Determine the [X, Y] coordinate at the center of the cell enclosing the given text.  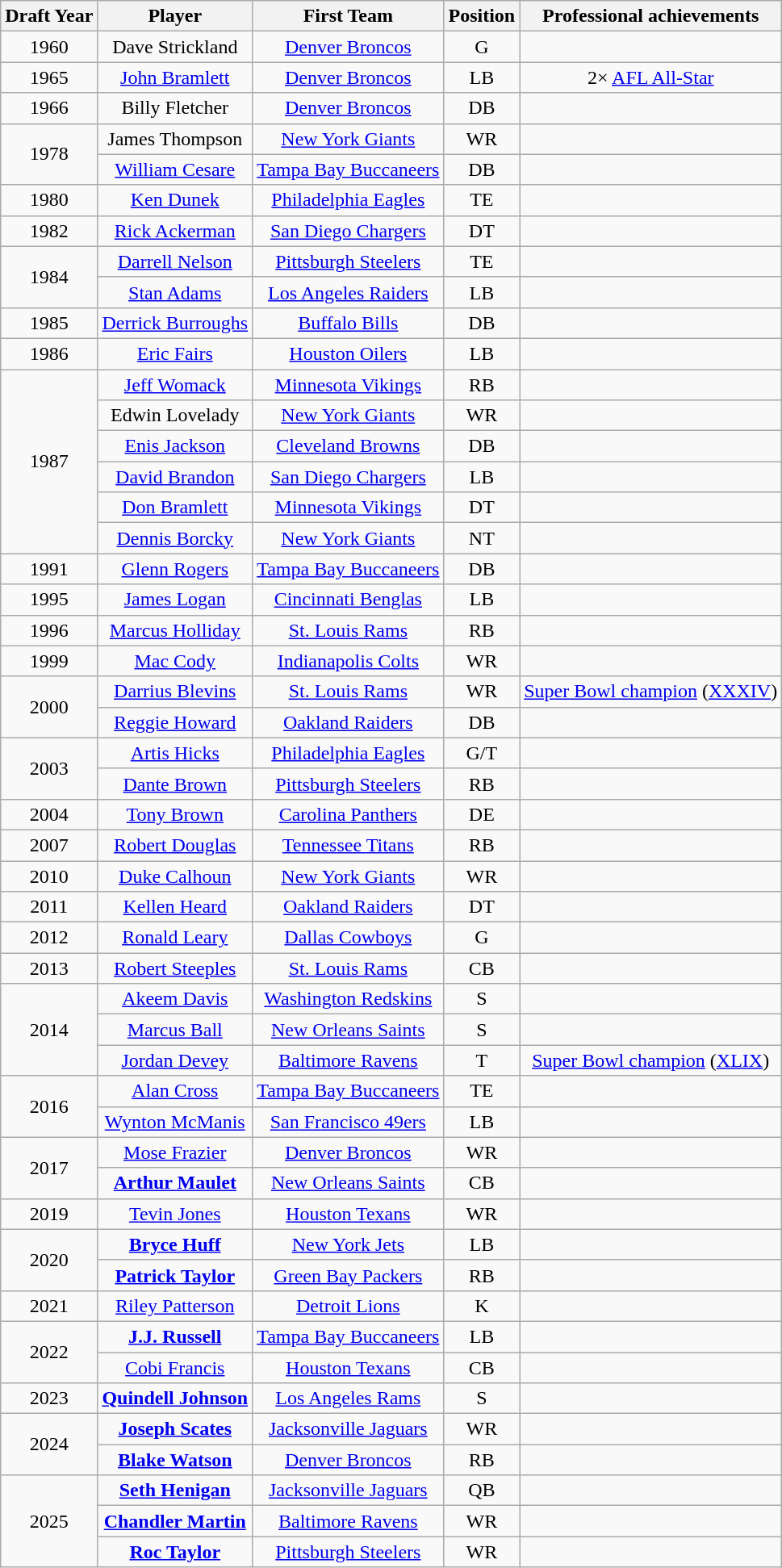
2013 [49, 968]
William Cesare [175, 169]
1982 [49, 231]
2025 [49, 1521]
2024 [49, 1445]
Robert Douglas [175, 845]
Ronald Leary [175, 938]
First Team [349, 16]
QB [482, 1491]
James Thompson [175, 139]
1985 [49, 323]
Super Bowl champion (XXXIV) [650, 692]
Darrius Blevins [175, 692]
2014 [49, 1030]
Reggie Howard [175, 722]
Detroit Lions [349, 1306]
2022 [49, 1352]
G/T [482, 753]
2017 [49, 1168]
Arthur Maulet [175, 1183]
Dante Brown [175, 784]
NT [482, 538]
Rick Ackerman [175, 231]
2016 [49, 1106]
2020 [49, 1260]
Roc Taylor [175, 1552]
Tony Brown [175, 814]
Darrell Nelson [175, 261]
Jordan Devey [175, 1060]
2003 [49, 768]
1960 [49, 47]
Seth Henigan [175, 1491]
1978 [49, 154]
Indianapolis Colts [349, 661]
James Logan [175, 600]
Marcus Ball [175, 1030]
Chandler Martin [175, 1521]
Player [175, 16]
Carolina Panthers [349, 814]
Draft Year [49, 16]
Dennis Borcky [175, 538]
Stan Adams [175, 292]
Alan Cross [175, 1091]
Position [482, 16]
Glenn Rogers [175, 569]
Buffalo Bills [349, 323]
2011 [49, 907]
New York Jets [349, 1244]
Ken Dunek [175, 200]
Riley Patterson [175, 1306]
Artis Hicks [175, 753]
J.J. Russell [175, 1336]
Tevin Jones [175, 1214]
Joseph Scates [175, 1429]
Marcus Holliday [175, 630]
1965 [49, 77]
Los Angeles Raiders [349, 292]
David Brandon [175, 477]
Patrick Taylor [175, 1275]
Mac Cody [175, 661]
1991 [49, 569]
1996 [49, 630]
2023 [49, 1399]
Quindell Johnson [175, 1399]
Dallas Cowboys [349, 938]
Eric Fairs [175, 353]
Jeff Womack [175, 385]
Bryce Huff [175, 1244]
Cincinnati Benglas [349, 600]
2012 [49, 938]
1999 [49, 661]
DE [482, 814]
1980 [49, 200]
1987 [49, 462]
1995 [49, 600]
1986 [49, 353]
Professional achievements [650, 16]
Mose Frazier [175, 1152]
K [482, 1306]
Akeem Davis [175, 999]
Kellen Heard [175, 907]
Green Bay Packers [349, 1275]
Wynton McManis [175, 1122]
John Bramlett [175, 77]
1984 [49, 277]
Washington Redskins [349, 999]
Don Bramlett [175, 508]
Enis Jackson [175, 446]
2004 [49, 814]
Houston Oilers [349, 353]
2000 [49, 707]
San Francisco 49ers [349, 1122]
Tennessee Titans [349, 845]
Cobi Francis [175, 1368]
Edwin Lovelady [175, 416]
2021 [49, 1306]
Cleveland Browns [349, 446]
T [482, 1060]
2× AFL All-Star [650, 77]
Duke Calhoun [175, 876]
2007 [49, 845]
Super Bowl champion (XLIX) [650, 1060]
1966 [49, 108]
Robert Steeples [175, 968]
2010 [49, 876]
Dave Strickland [175, 47]
2019 [49, 1214]
Los Angeles Rams [349, 1399]
Billy Fletcher [175, 108]
Derrick Burroughs [175, 323]
Blake Watson [175, 1460]
